Extract the (X, Y) coordinate from the center of the cell holding the provided text.  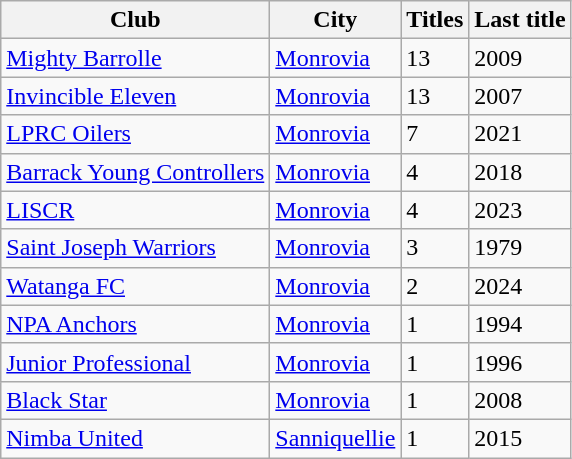
2009 (520, 58)
Junior Professional (136, 362)
Saint Joseph Warriors (136, 248)
Last title (520, 20)
Invincible Eleven (136, 96)
3 (435, 248)
LISCR (136, 210)
Mighty Barrolle (136, 58)
2007 (520, 96)
City (336, 20)
2015 (520, 438)
2018 (520, 172)
LPRC Oilers (136, 134)
7 (435, 134)
1979 (520, 248)
NPA Anchors (136, 324)
Barrack Young Controllers (136, 172)
2021 (520, 134)
2 (435, 286)
Black Star (136, 400)
Titles (435, 20)
Sanniquellie (336, 438)
1996 (520, 362)
Nimba United (136, 438)
2023 (520, 210)
Club (136, 20)
Watanga FC (136, 286)
1994 (520, 324)
2024 (520, 286)
2008 (520, 400)
